Capture the cell that displays the provided text and extract its (X, Y) central coordinate. 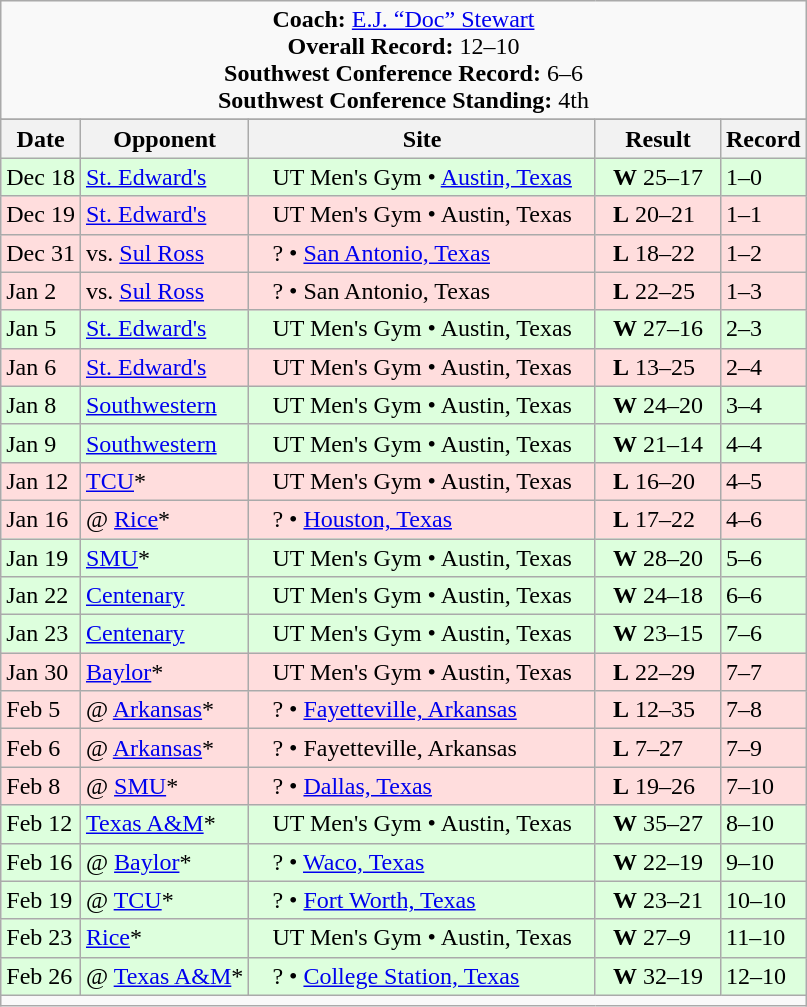
9–10 (763, 862)
Feb 26 (41, 976)
Date (41, 139)
7–6 (763, 634)
Feb 16 (41, 862)
11–10 (763, 938)
Feb 8 (41, 786)
7–10 (763, 786)
Record (763, 139)
@ TCU* (164, 900)
10–10 (763, 900)
L 12–35 (658, 710)
Jan 9 (41, 443)
L 18–22 (658, 253)
7–8 (763, 710)
W 27–16 (658, 329)
7–9 (763, 748)
Jan 19 (41, 557)
L 7–27 (658, 748)
Texas A&M* (164, 824)
W 28–20 (658, 557)
? • Houston, Texas (422, 519)
W 24–20 (658, 405)
L 20–21 (658, 215)
Site (422, 139)
1–0 (763, 177)
@ Texas A&M* (164, 976)
Jan 12 (41, 481)
W 22–19 (658, 862)
Jan 5 (41, 329)
? • College Station, Texas (422, 976)
W 24–18 (658, 596)
L 22–29 (658, 672)
Dec 18 (41, 177)
Jan 2 (41, 291)
L 17–22 (658, 519)
L 13–25 (658, 367)
8–10 (763, 824)
Coach: E.J. “Doc” StewartOverall Record: 12–10Southwest Conference Record: 6–6Southwest Conference Standing: 4th (404, 60)
4–4 (763, 443)
L 22–25 (658, 291)
W 32–19 (658, 976)
Jan 30 (41, 672)
? • Fort Worth, Texas (422, 900)
Dec 19 (41, 215)
W 27–9 (658, 938)
Result (658, 139)
L 16–20 (658, 481)
W 23–21 (658, 900)
Jan 6 (41, 367)
3–4 (763, 405)
12–10 (763, 976)
W 23–15 (658, 634)
SMU* (164, 557)
@ Rice* (164, 519)
Baylor* (164, 672)
@ Baylor* (164, 862)
4–6 (763, 519)
Dec 31 (41, 253)
Jan 8 (41, 405)
Feb 23 (41, 938)
1–3 (763, 291)
Feb 6 (41, 748)
4–5 (763, 481)
@ SMU* (164, 786)
6–6 (763, 596)
Feb 12 (41, 824)
TCU* (164, 481)
1–2 (763, 253)
Feb 19 (41, 900)
5–6 (763, 557)
W 21–14 (658, 443)
Jan 22 (41, 596)
? • Dallas, Texas (422, 786)
Jan 16 (41, 519)
2–4 (763, 367)
7–7 (763, 672)
Opponent (164, 139)
Jan 23 (41, 634)
L 19–26 (658, 786)
Rice* (164, 938)
? • Waco, Texas (422, 862)
W 25–17 (658, 177)
Feb 5 (41, 710)
2–3 (763, 329)
1–1 (763, 215)
W 35–27 (658, 824)
